Extract the (x, y) coordinate from the center of the cell holding the provided text.  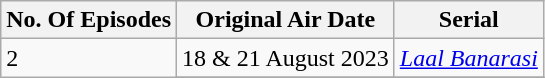
Laal Banarasi (468, 58)
Original Air Date (286, 20)
2 (89, 58)
Serial (468, 20)
No. Of Episodes (89, 20)
18 & 21 August 2023 (286, 58)
